Pinpoint the cell where the given text exists, returning its (x, y) midpoint coordinate. 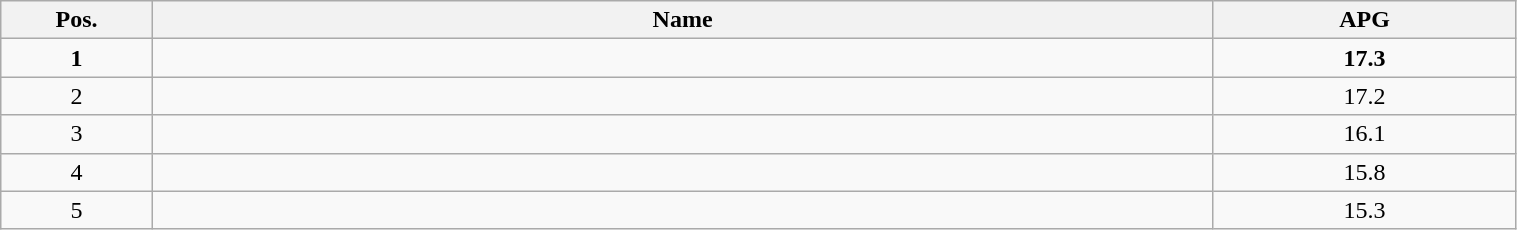
Pos. (77, 20)
4 (77, 172)
1 (77, 58)
15.8 (1364, 172)
17.2 (1364, 96)
5 (77, 210)
3 (77, 134)
17.3 (1364, 58)
15.3 (1364, 210)
APG (1364, 20)
2 (77, 96)
Name (682, 20)
16.1 (1364, 134)
